Pinpoint the cell where the given text exists, returning its (x, y) midpoint coordinate. 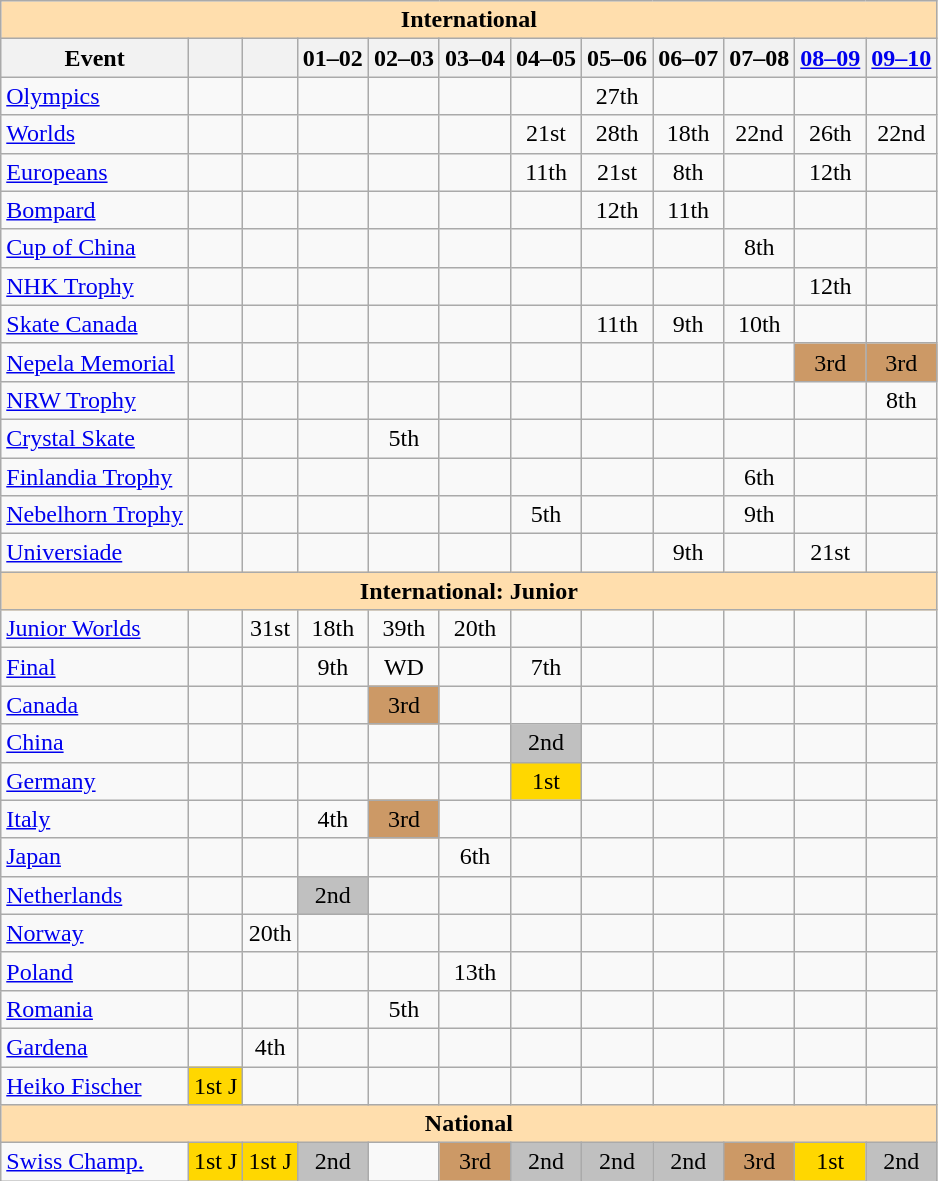
Nepela Memorial (95, 362)
39th (404, 629)
05–06 (618, 58)
Japan (95, 857)
Norway (95, 933)
Crystal Skate (95, 438)
Universiade (95, 553)
27th (618, 96)
10th (760, 324)
Worlds (95, 134)
Junior Worlds (95, 629)
13th (474, 971)
28th (618, 134)
Germany (95, 781)
Italy (95, 819)
Netherlands (95, 895)
Olympics (95, 96)
Final (95, 667)
04–05 (546, 58)
03–04 (474, 58)
06–07 (688, 58)
Canada (95, 705)
Skate Canada (95, 324)
01–02 (332, 58)
International (469, 20)
Heiko Fischer (95, 1085)
Bompard (95, 210)
09–10 (902, 58)
Europeans (95, 172)
Swiss Champ. (95, 1162)
NHK Trophy (95, 286)
02–03 (404, 58)
7th (546, 667)
31st (270, 629)
Gardena (95, 1047)
Finlandia Trophy (95, 477)
Cup of China (95, 248)
26th (830, 134)
China (95, 743)
Event (95, 58)
08–09 (830, 58)
National (469, 1124)
Nebelhorn Trophy (95, 515)
07–08 (760, 58)
NRW Trophy (95, 400)
Poland (95, 971)
WD (404, 667)
International: Junior (469, 591)
Romania (95, 1009)
